Detect which cell encompasses the target text, then output its (x, y) center coordinate. 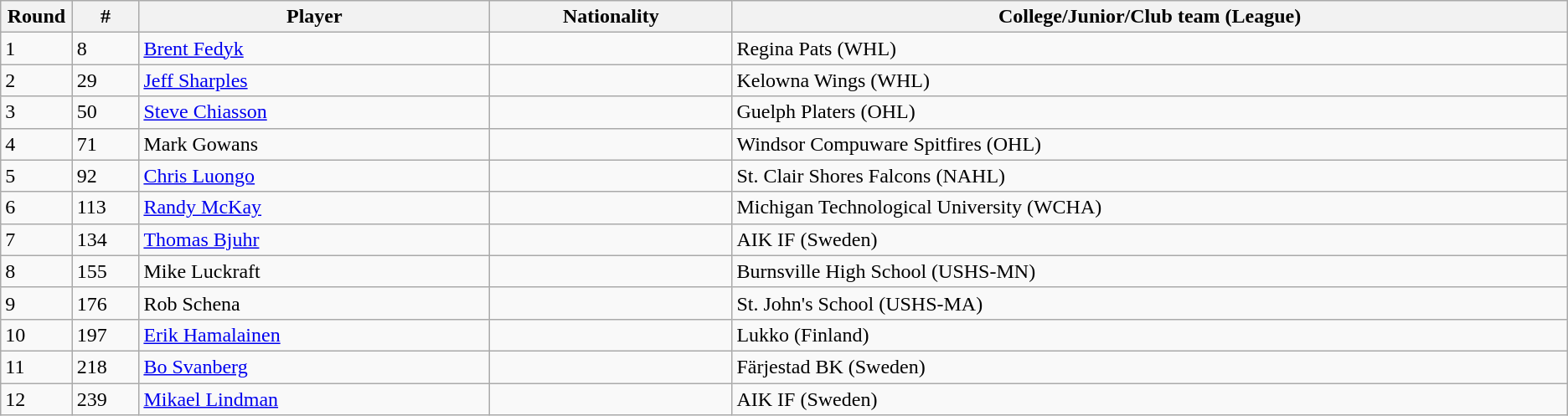
Player (315, 17)
Rob Schena (315, 303)
# (106, 17)
176 (106, 303)
Mark Gowans (315, 144)
Chris Luongo (315, 176)
Nationality (611, 17)
218 (106, 367)
7 (37, 239)
Mike Luckraft (315, 271)
Steve Chiasson (315, 112)
3 (37, 112)
239 (106, 399)
Burnsville High School (USHS-MN) (1149, 271)
Kelowna Wings (WHL) (1149, 80)
12 (37, 399)
1 (37, 49)
Erik Hamalainen (315, 335)
92 (106, 176)
6 (37, 208)
Bo Svanberg (315, 367)
134 (106, 239)
29 (106, 80)
113 (106, 208)
Jeff Sharples (315, 80)
Randy McKay (315, 208)
Windsor Compuware Spitfires (OHL) (1149, 144)
2 (37, 80)
Guelph Platers (OHL) (1149, 112)
11 (37, 367)
Färjestad BK (Sweden) (1149, 367)
Thomas Bjuhr (315, 239)
Regina Pats (WHL) (1149, 49)
Round (37, 17)
Brent Fedyk (315, 49)
50 (106, 112)
Lukko (Finland) (1149, 335)
5 (37, 176)
9 (37, 303)
4 (37, 144)
St. Clair Shores Falcons (NAHL) (1149, 176)
Mikael Lindman (315, 399)
Michigan Technological University (WCHA) (1149, 208)
College/Junior/Club team (League) (1149, 17)
10 (37, 335)
197 (106, 335)
St. John's School (USHS-MA) (1149, 303)
155 (106, 271)
71 (106, 144)
